Extract the [x, y] coordinate from the center of the cell holding the provided text.  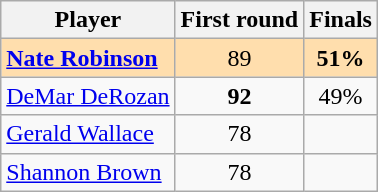
Gerald Wallace [88, 134]
DeMar DeRozan [88, 96]
89 [240, 58]
Player [88, 20]
First round [240, 20]
49% [341, 96]
Finals [341, 20]
51% [341, 58]
Nate Robinson [88, 58]
Shannon Brown [88, 172]
92 [240, 96]
